Identify which cell holds the provided text, then report its (x, y) central coordinate. 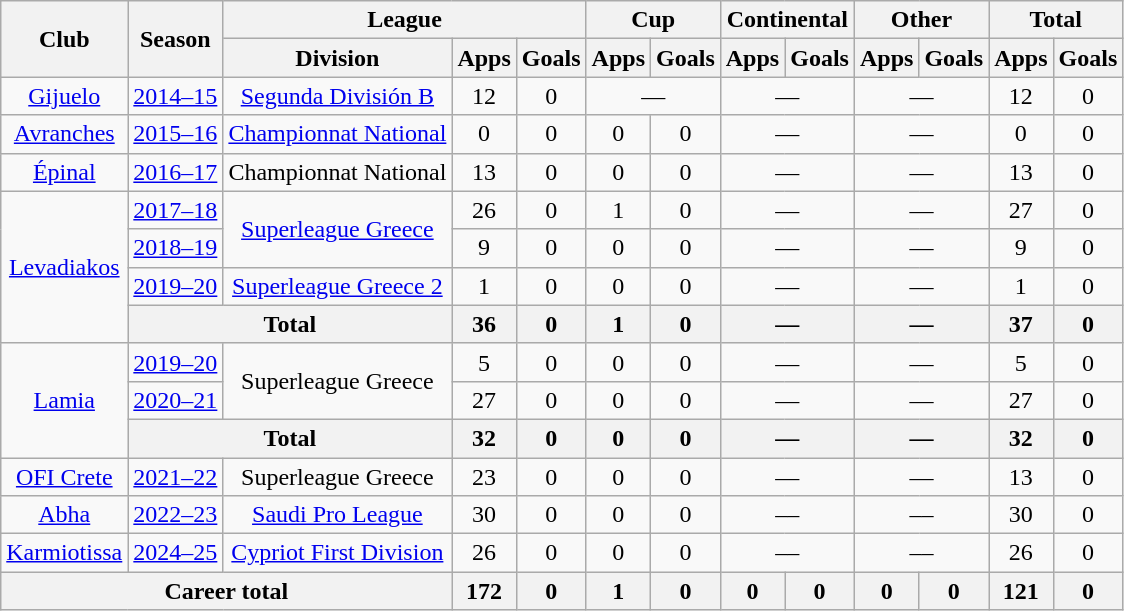
2024–25 (176, 553)
2014–15 (176, 96)
League (404, 20)
Other (921, 20)
Segunda División B (338, 96)
2015–16 (176, 134)
2016–17 (176, 172)
23 (484, 477)
Cypriot First Division (338, 553)
121 (1021, 591)
2021–22 (176, 477)
Épinal (64, 172)
2020–21 (176, 400)
2017–18 (176, 210)
Division (338, 58)
36 (484, 324)
OFI Crete (64, 477)
Saudi Pro League (338, 515)
Lamia (64, 400)
Avranches (64, 134)
2018–19 (176, 248)
Abha (64, 515)
Cup (653, 20)
172 (484, 591)
37 (1021, 324)
Club (64, 39)
2022–23 (176, 515)
Gijuelo (64, 96)
Karmiotissa (64, 553)
Continental (787, 20)
Superleague Greece 2 (338, 286)
Career total (226, 591)
Levadiakos (64, 267)
Season (176, 39)
